Return [X, Y] of the center of cell containing provided text 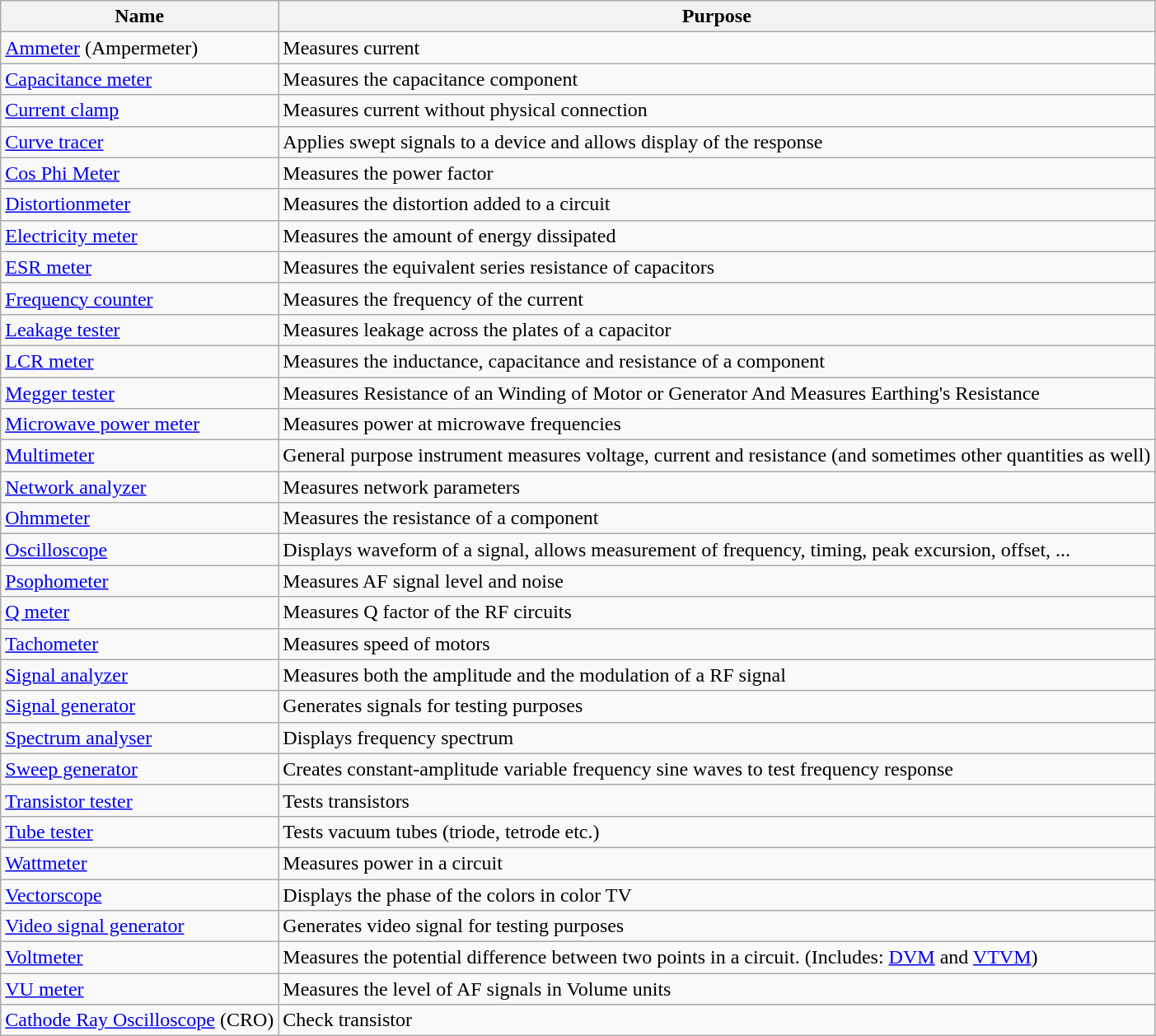
Capacitance meter [140, 79]
Measures power at microwave frequencies [717, 424]
Measures the equivalent series resistance of capacitors [717, 267]
Generates video signal for testing purposes [717, 926]
Displays frequency spectrum [717, 738]
Tube tester [140, 832]
Measures the power factor [717, 173]
Creates constant-amplitude variable frequency sine waves to test frequency response [717, 769]
Measures current without physical connection [717, 110]
Measures the level of AF signals in Volume units [717, 989]
Frequency counter [140, 298]
Displays waveform of a signal, allows measurement of frequency, timing, peak excursion, offset, ... [717, 550]
Measures leakage across the plates of a capacitor [717, 330]
Signal generator [140, 706]
Transistor tester [140, 800]
Purpose [717, 16]
General purpose instrument measures voltage, current and resistance (and sometimes other quantities as well) [717, 456]
Measures both the amplitude and the modulation of a RF signal [717, 675]
Network analyzer [140, 487]
Signal analyzer [140, 675]
Wattmeter [140, 863]
Measures current [717, 48]
Measures Resistance of an Winding of Motor or Generator And Measures Earthing's Resistance [717, 393]
Vectorscope [140, 894]
Current clamp [140, 110]
Measures speed of motors [717, 644]
Tests transistors [717, 800]
Leakage tester [140, 330]
Measures the capacitance component [717, 79]
Multimeter [140, 456]
Ohmmeter [140, 518]
Tachometer [140, 644]
Measures the potential difference between two points in a circuit. (Includes: DVM and VTVM) [717, 958]
Q meter [140, 612]
Psophometer [140, 581]
Microwave power meter [140, 424]
Electricity meter [140, 236]
Sweep generator [140, 769]
Applies swept signals to a device and allows display of the response [717, 142]
Ammeter (Ampermeter) [140, 48]
Video signal generator [140, 926]
Tests vacuum tubes (triode, tetrode etc.) [717, 832]
Voltmeter [140, 958]
Generates signals for testing purposes [717, 706]
Check transistor [717, 1020]
Measures power in a circuit [717, 863]
Curve tracer [140, 142]
Displays the phase of the colors in color TV [717, 894]
Distortionmeter [140, 204]
Measures network parameters [717, 487]
Measures the distortion added to a circuit [717, 204]
Cathode Ray Oscilloscope (CRO) [140, 1020]
LCR meter [140, 361]
Measures the frequency of the current [717, 298]
Measures the amount of energy dissipated [717, 236]
Spectrum analyser [140, 738]
Megger tester [140, 393]
Measures the inductance, capacitance and resistance of a component [717, 361]
Oscilloscope [140, 550]
Name [140, 16]
Measures Q factor of the RF circuits [717, 612]
VU meter [140, 989]
Cos Phi Meter [140, 173]
Measures the resistance of a component [717, 518]
Measures AF signal level and noise [717, 581]
ESR meter [140, 267]
